Pinpoint the cell where the given text exists, returning its (x, y) midpoint coordinate. 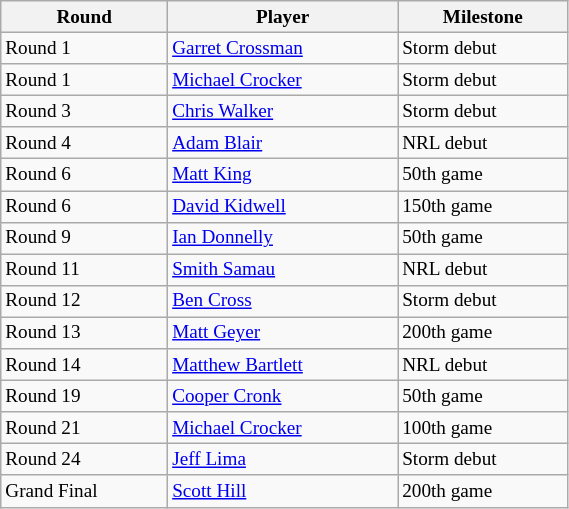
Ian Donnelly (283, 238)
Round (84, 17)
Round 9 (84, 238)
Round 4 (84, 143)
Round 21 (84, 428)
David Kidwell (283, 206)
Scott Hill (283, 491)
Round 11 (84, 270)
Garret Crossman (283, 48)
Jeff Lima (283, 460)
Chris Walker (283, 111)
Cooper Cronk (283, 396)
Player (283, 17)
Round 19 (84, 396)
100th game (483, 428)
Milestone (483, 17)
Round 24 (84, 460)
Matt King (283, 175)
Ben Cross (283, 301)
Round 13 (84, 333)
Matt Geyer (283, 333)
Smith Samau (283, 270)
150th game (483, 206)
Round 14 (84, 365)
Adam Blair (283, 143)
Round 3 (84, 111)
Grand Final (84, 491)
Round 12 (84, 301)
Matthew Bartlett (283, 365)
